Detect which cell encompasses the target text, then output its (x, y) center coordinate. 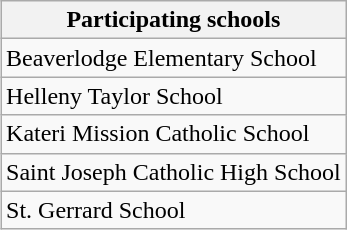
Kateri Mission Catholic School (174, 134)
Helleny Taylor School (174, 96)
Saint Joseph Catholic High School (174, 172)
Beaverlodge Elementary School (174, 58)
Participating schools (174, 20)
St. Gerrard School (174, 210)
